Return (x, y) of the center of cell containing provided text 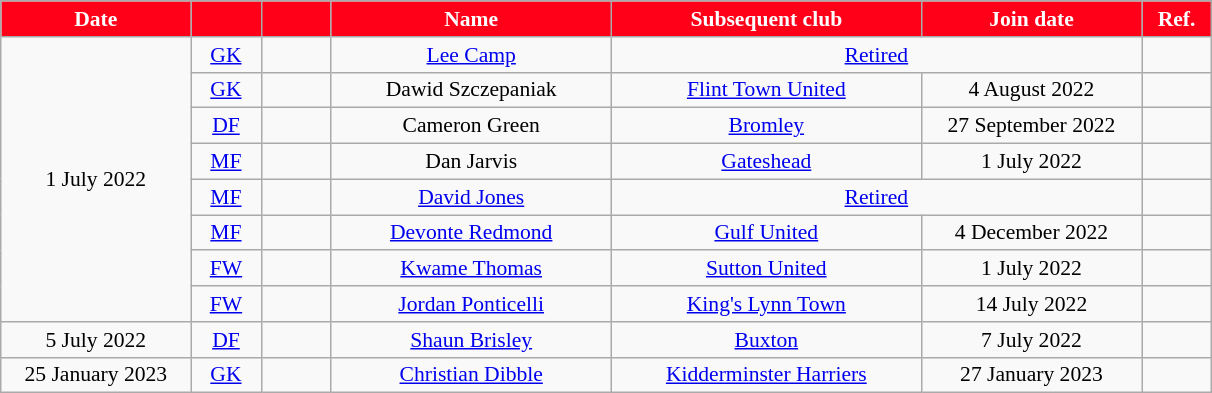
5 July 2022 (96, 340)
David Jones (471, 197)
Devonte Redmond (471, 233)
Sutton United (766, 269)
Buxton (766, 340)
Date (96, 19)
Kidderminster Harriers (766, 375)
Name (471, 19)
25 January 2023 (96, 375)
14 July 2022 (1031, 304)
Lee Camp (471, 55)
Christian Dibble (471, 375)
Flint Town United (766, 90)
Join date (1031, 19)
27 January 2023 (1031, 375)
Gulf United (766, 233)
7 July 2022 (1031, 340)
Cameron Green (471, 126)
Dan Jarvis (471, 162)
Shaun Brisley (471, 340)
Kwame Thomas (471, 269)
4 August 2022 (1031, 90)
27 September 2022 (1031, 126)
Ref. (1177, 19)
Bromley (766, 126)
King's Lynn Town (766, 304)
Subsequent club (766, 19)
Jordan Ponticelli (471, 304)
Dawid Szczepaniak (471, 90)
4 December 2022 (1031, 233)
Gateshead (766, 162)
